Locate the cell with the specified text and output its [x, y] center coordinate. 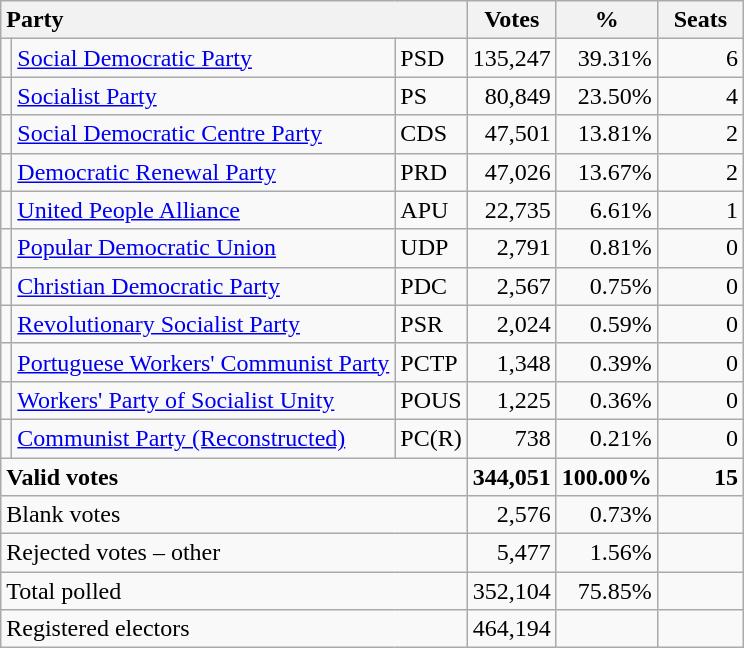
13.67% [606, 172]
CDS [431, 134]
PC(R) [431, 438]
0.75% [606, 286]
United People Alliance [204, 210]
Blank votes [234, 515]
Seats [700, 20]
0.73% [606, 515]
80,849 [512, 96]
1,225 [512, 400]
Votes [512, 20]
Communist Party (Reconstructed) [204, 438]
2,576 [512, 515]
Popular Democratic Union [204, 248]
Socialist Party [204, 96]
Revolutionary Socialist Party [204, 324]
22,735 [512, 210]
0.39% [606, 362]
6 [700, 58]
PCTP [431, 362]
POUS [431, 400]
2,567 [512, 286]
0.21% [606, 438]
PSR [431, 324]
PDC [431, 286]
Party [234, 20]
0.81% [606, 248]
6.61% [606, 210]
39.31% [606, 58]
Rejected votes – other [234, 553]
Portuguese Workers' Communist Party [204, 362]
75.85% [606, 591]
Valid votes [234, 477]
PRD [431, 172]
135,247 [512, 58]
Registered electors [234, 629]
100.00% [606, 477]
2,024 [512, 324]
13.81% [606, 134]
1.56% [606, 553]
PS [431, 96]
344,051 [512, 477]
4 [700, 96]
PSD [431, 58]
Christian Democratic Party [204, 286]
Democratic Renewal Party [204, 172]
464,194 [512, 629]
% [606, 20]
47,501 [512, 134]
0.36% [606, 400]
Total polled [234, 591]
5,477 [512, 553]
0.59% [606, 324]
15 [700, 477]
352,104 [512, 591]
1 [700, 210]
Workers' Party of Socialist Unity [204, 400]
23.50% [606, 96]
APU [431, 210]
738 [512, 438]
47,026 [512, 172]
UDP [431, 248]
1,348 [512, 362]
Social Democratic Centre Party [204, 134]
2,791 [512, 248]
Social Democratic Party [204, 58]
